Detect which cell encompasses the target text, then output its [X, Y] center coordinate. 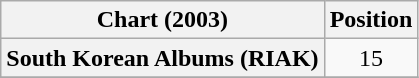
Position [371, 20]
South Korean Albums (RIAK) [162, 58]
15 [371, 58]
Chart (2003) [162, 20]
